Scan for the cell matching the given text and deliver its [x, y] coordinate at center. 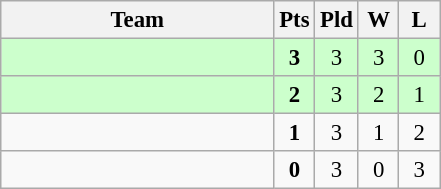
Pld [337, 20]
Pts [294, 20]
Team [138, 20]
L [420, 20]
W [378, 20]
